Return [x, y] of the center of cell containing provided text 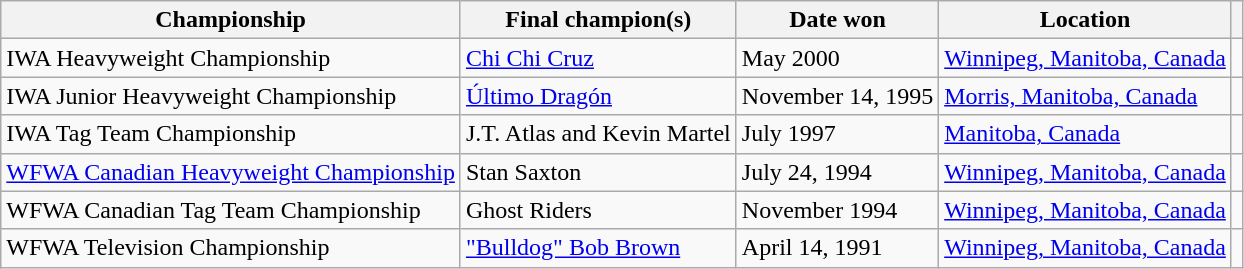
IWA Junior Heavyweight Championship [231, 96]
April 14, 1991 [837, 248]
Championship [231, 20]
Ghost Riders [598, 210]
Date won [837, 20]
Morris, Manitoba, Canada [1086, 96]
Stan Saxton [598, 172]
November 14, 1995 [837, 96]
Último Dragón [598, 96]
"Bulldog" Bob Brown [598, 248]
WFWA Canadian Heavyweight Championship [231, 172]
Manitoba, Canada [1086, 134]
July 24, 1994 [837, 172]
J.T. Atlas and Kevin Martel [598, 134]
May 2000 [837, 58]
November 1994 [837, 210]
Chi Chi Cruz [598, 58]
Location [1086, 20]
IWA Tag Team Championship [231, 134]
WFWA Television Championship [231, 248]
IWA Heavyweight Championship [231, 58]
WFWA Canadian Tag Team Championship [231, 210]
Final champion(s) [598, 20]
July 1997 [837, 134]
